Identify which cell holds the provided text, then report its (x, y) central coordinate. 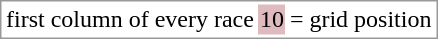
= grid position (360, 19)
10 (272, 19)
first column of every race (130, 19)
